Search for the cell housing the specified text and yield its [x, y] center coordinate. 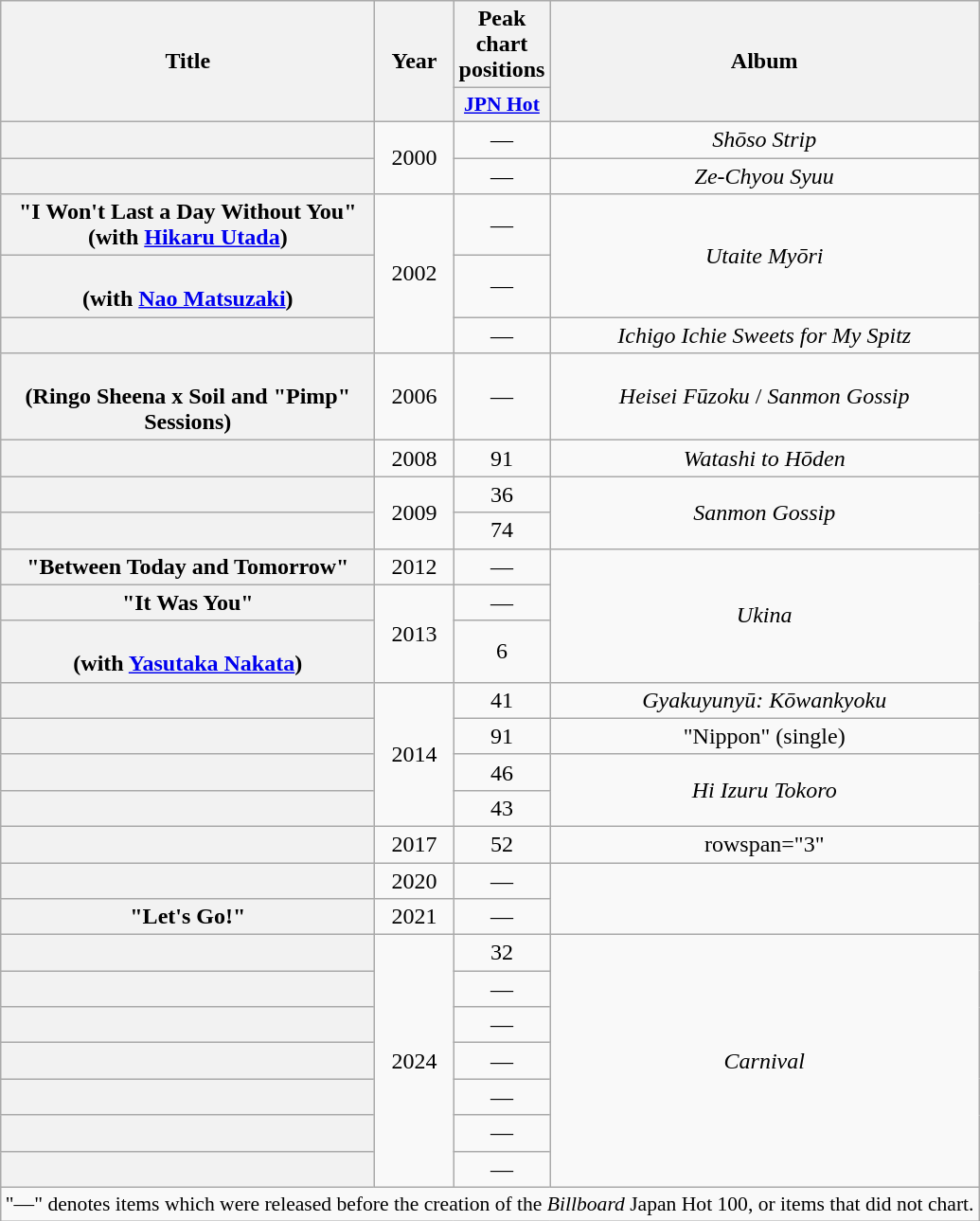
Album [765, 62]
Ukina [765, 616]
36 [502, 494]
"It Was You" [187, 602]
2013 [415, 633]
2017 [415, 844]
Ichigo Ichie Sweets for My Spitz [765, 335]
2021 [415, 917]
74 [502, 530]
"I Won't Last a Day Without You"(with Hikaru Utada) [187, 225]
Watashi to Hōden [765, 458]
2009 [415, 512]
Peak chart positions [502, 45]
2024 [415, 1061]
2000 [415, 157]
(with Nao Matsuzaki) [187, 286]
52 [502, 844]
2006 [415, 397]
Title [187, 62]
"—" denotes items which were released before the creation of the Billboard Japan Hot 100, or items that did not chart. [490, 1204]
2014 [415, 754]
"Nippon" (single) [765, 736]
41 [502, 700]
(with Yasutaka Nakata) [187, 652]
6 [502, 652]
Carnival [765, 1061]
32 [502, 953]
"Let's Go!" [187, 917]
Utaite Myōri [765, 256]
2002 [415, 274]
JPN Hot [502, 105]
43 [502, 808]
"Between Today and Tomorrow" [187, 566]
46 [502, 772]
Year [415, 62]
Hi Izuru Tokoro [765, 790]
rowspan="3" [765, 844]
2020 [415, 880]
(Ringo Sheena x Soil and "Pimp" Sessions) [187, 397]
Sanmon Gossip [765, 512]
2012 [415, 566]
Ze-Chyou Syuu [765, 175]
Heisei Fūzoku / Sanmon Gossip [765, 397]
2008 [415, 458]
Shōso Strip [765, 139]
Gyakuyunyū: Kōwankyoku [765, 700]
